Capture the cell that displays the provided text and extract its (X, Y) central coordinate. 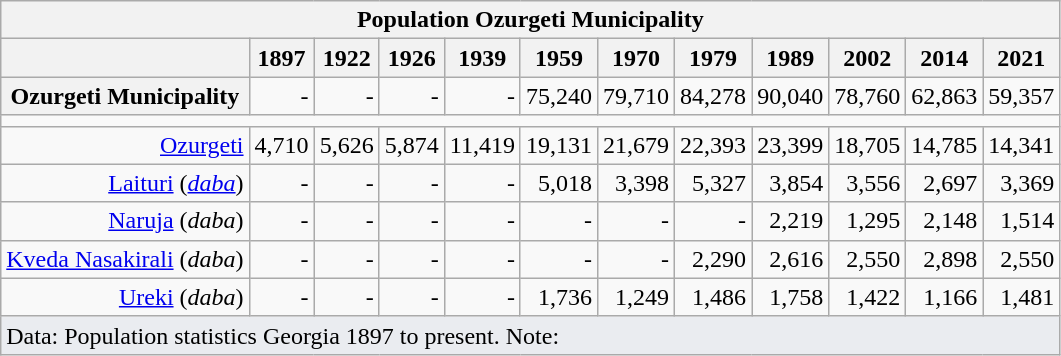
Ureki (daba) (125, 297)
3,556 (868, 183)
3,854 (790, 183)
19,131 (558, 145)
2,616 (790, 259)
2,148 (944, 221)
2014 (944, 58)
75,240 (558, 96)
2,697 (944, 183)
2,898 (944, 259)
2,290 (714, 259)
2021 (1022, 58)
1897 (282, 58)
1959 (558, 58)
3,369 (1022, 183)
1,166 (944, 297)
1,249 (636, 297)
62,863 (944, 96)
14,341 (1022, 145)
22,393 (714, 145)
Naruja (daba) (125, 221)
Ozurgeti Municipality (125, 96)
1989 (790, 58)
1979 (714, 58)
Kveda Nasakirali (daba) (125, 259)
1,758 (790, 297)
5,327 (714, 183)
5,018 (558, 183)
Population Ozurgeti Municipality (530, 20)
3,398 (636, 183)
1,486 (714, 297)
78,760 (868, 96)
11,419 (482, 145)
1939 (482, 58)
14,785 (944, 145)
1,481 (1022, 297)
5,874 (412, 145)
2,219 (790, 221)
5,626 (346, 145)
23,399 (790, 145)
1,514 (1022, 221)
Ozurgeti (125, 145)
Data: Population statistics Georgia 1897 to present. Note: (530, 335)
2002 (868, 58)
1,295 (868, 221)
4,710 (282, 145)
84,278 (714, 96)
1926 (412, 58)
90,040 (790, 96)
1922 (346, 58)
1,736 (558, 297)
18,705 (868, 145)
1,422 (868, 297)
59,357 (1022, 96)
Laituri (daba) (125, 183)
21,679 (636, 145)
79,710 (636, 96)
1970 (636, 58)
